Return (X, Y) of the center of cell containing provided text 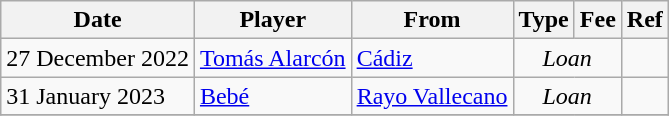
Ref (644, 20)
Fee (598, 20)
Bebé (272, 96)
Cádiz (432, 58)
Date (98, 20)
27 December 2022 (98, 58)
From (432, 20)
Type (544, 20)
31 January 2023 (98, 96)
Rayo Vallecano (432, 96)
Tomás Alarcón (272, 58)
Player (272, 20)
